Determine the [x, y] coordinate at the center of the cell enclosing the given text.  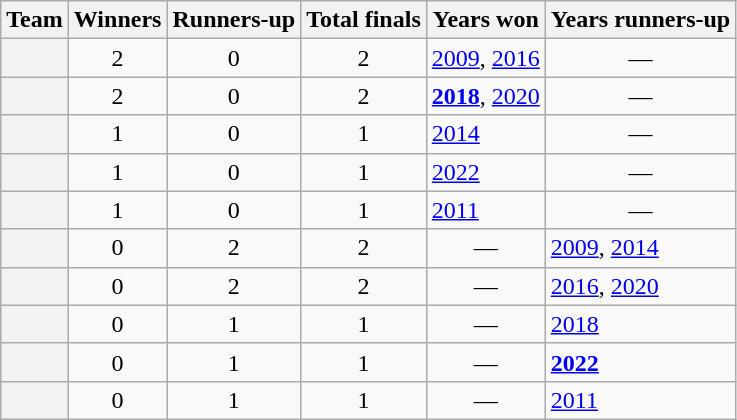
2018, 2020 [486, 96]
Years won [486, 20]
Runners-up [234, 20]
2016, 2020 [640, 286]
Years runners-up [640, 20]
Total finals [364, 20]
2018 [640, 324]
Team [35, 20]
Winners [118, 20]
2009, 2014 [640, 248]
2009, 2016 [486, 58]
2014 [486, 134]
